Output the [x, y] coordinate of the center of the cell containing the given text.  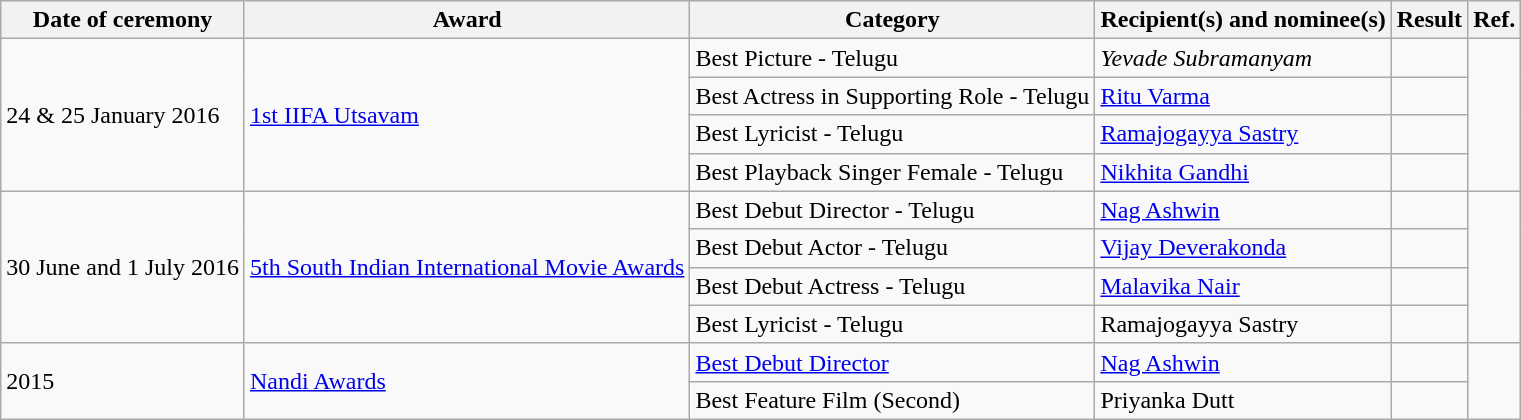
Category [892, 20]
Ritu Varma [1243, 96]
Best Debut Director - Telugu [892, 210]
Best Playback Singer Female - Telugu [892, 172]
Malavika Nair [1243, 286]
Nandi Awards [466, 381]
Result [1429, 20]
Best Debut Actress - Telugu [892, 286]
Best Debut Actor - Telugu [892, 248]
5th South Indian International Movie Awards [466, 267]
Recipient(s) and nominee(s) [1243, 20]
Priyanka Dutt [1243, 400]
2015 [123, 381]
Vijay Deverakonda [1243, 248]
Yevade Subramanyam [1243, 58]
Best Picture - Telugu [892, 58]
24 & 25 January 2016 [123, 115]
1st IIFA Utsavam [466, 115]
Best Actress in Supporting Role - Telugu [892, 96]
Award [466, 20]
Date of ceremony [123, 20]
Best Feature Film (Second) [892, 400]
Best Debut Director [892, 362]
Ref. [1494, 20]
30 June and 1 July 2016 [123, 267]
Nikhita Gandhi [1243, 172]
